Extract the [x, y] coordinate from the center of the cell holding the provided text.  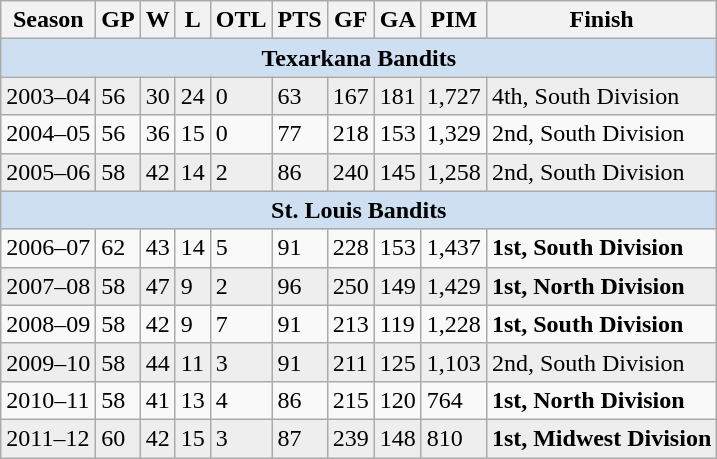
211 [350, 362]
2008–09 [48, 324]
250 [350, 286]
4 [241, 400]
4th, South Division [601, 96]
47 [158, 286]
764 [454, 400]
Season [48, 20]
1,329 [454, 134]
2007–08 [48, 286]
7 [241, 324]
181 [398, 96]
2006–07 [48, 248]
11 [192, 362]
62 [118, 248]
213 [350, 324]
148 [398, 438]
Finish [601, 20]
1,727 [454, 96]
120 [398, 400]
GA [398, 20]
44 [158, 362]
L [192, 20]
239 [350, 438]
1,103 [454, 362]
GF [350, 20]
2009–10 [48, 362]
2003–04 [48, 96]
96 [300, 286]
PTS [300, 20]
1,437 [454, 248]
13 [192, 400]
30 [158, 96]
167 [350, 96]
24 [192, 96]
St. Louis Bandits [359, 210]
149 [398, 286]
PIM [454, 20]
119 [398, 324]
2011–12 [48, 438]
218 [350, 134]
63 [300, 96]
228 [350, 248]
87 [300, 438]
2004–05 [48, 134]
77 [300, 134]
GP [118, 20]
145 [398, 172]
W [158, 20]
810 [454, 438]
215 [350, 400]
240 [350, 172]
36 [158, 134]
1,429 [454, 286]
1,228 [454, 324]
41 [158, 400]
Texarkana Bandits [359, 58]
2010–11 [48, 400]
60 [118, 438]
2005–06 [48, 172]
OTL [241, 20]
1st, Midwest Division [601, 438]
125 [398, 362]
43 [158, 248]
5 [241, 248]
1,258 [454, 172]
